Pinpoint the cell where the given text exists, returning its [X, Y] midpoint coordinate. 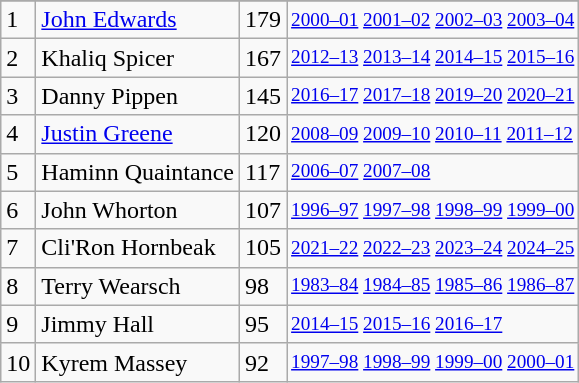
105 [262, 248]
1 [18, 20]
Danny Pippen [138, 96]
9 [18, 324]
1983–84 1984–85 1985–86 1986–87 [433, 286]
Cli'Ron Hornbeak [138, 248]
2021–22 2022–23 2023–24 2024–25 [433, 248]
98 [262, 286]
92 [262, 362]
5 [18, 172]
John Edwards [138, 20]
2000–01 2001–02 2002–03 2003–04 [433, 20]
95 [262, 324]
John Whorton [138, 210]
Khaliq Spicer [138, 58]
8 [18, 286]
2008–09 2009–10 2010–11 2011–12 [433, 134]
107 [262, 210]
6 [18, 210]
1996–97 1997–98 1998–99 1999–00 [433, 210]
117 [262, 172]
2006–07 2007–08 [433, 172]
4 [18, 134]
145 [262, 96]
Terry Wearsch [138, 286]
2 [18, 58]
167 [262, 58]
2012–13 2013–14 2014–15 2015–16 [433, 58]
120 [262, 134]
Haminn Quaintance [138, 172]
Justin Greene [138, 134]
179 [262, 20]
1997–98 1998–99 1999–00 2000–01 [433, 362]
2016–17 2017–18 2019–20 2020–21 [433, 96]
10 [18, 362]
7 [18, 248]
3 [18, 96]
Kyrem Massey [138, 362]
Jimmy Hall [138, 324]
2014–15 2015–16 2016–17 [433, 324]
